Return the (X, Y) coordinate for the center point of the cell that contains the specified text.  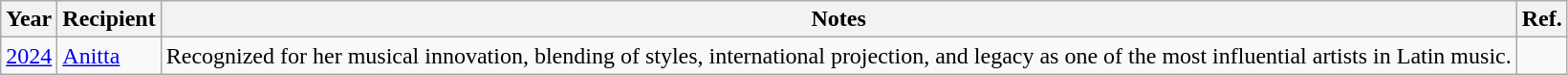
Notes (838, 19)
Year (29, 19)
2024 (29, 56)
Recipient (109, 19)
Ref. (1541, 19)
Anitta (109, 56)
